Output the (X, Y) coordinate of the center of the cell containing the given text.  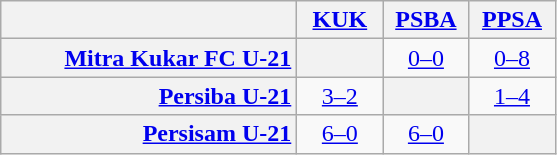
PSBA (426, 20)
Mitra Kukar FC U-21 (149, 58)
Persiba U-21 (149, 96)
Persisam U-21 (149, 134)
0–0 (426, 58)
PPSA (512, 20)
1–4 (512, 96)
3–2 (340, 96)
0–8 (512, 58)
KUK (340, 20)
